Capture the cell that displays the provided text and extract its (X, Y) central coordinate. 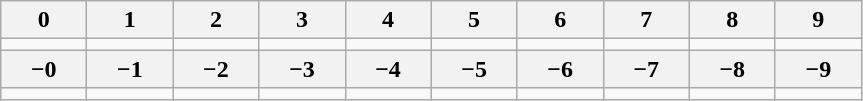
−4 (388, 69)
−8 (732, 69)
1 (130, 20)
−9 (818, 69)
6 (560, 20)
3 (302, 20)
−1 (130, 69)
9 (818, 20)
−7 (646, 69)
7 (646, 20)
0 (44, 20)
5 (474, 20)
−0 (44, 69)
−6 (560, 69)
8 (732, 20)
−3 (302, 69)
−5 (474, 69)
−2 (216, 69)
2 (216, 20)
4 (388, 20)
